Find where the given text appears and provide that cell's center as [x, y] coordinate. 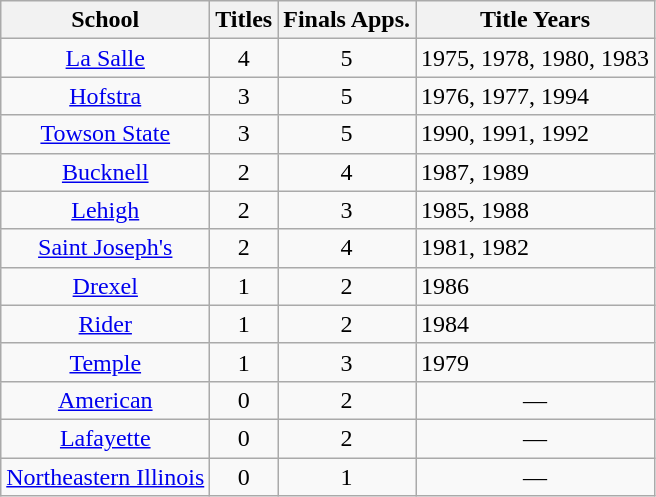
Saint Joseph's [106, 248]
Bucknell [106, 172]
1987, 1989 [536, 172]
1986 [536, 286]
1984 [536, 324]
1979 [536, 362]
Hofstra [106, 96]
1990, 1991, 1992 [536, 134]
Lehigh [106, 210]
Title Years [536, 20]
Rider [106, 324]
1981, 1982 [536, 248]
Northeastern Illinois [106, 477]
School [106, 20]
Finals Apps. [347, 20]
American [106, 400]
Titles [244, 20]
1975, 1978, 1980, 1983 [536, 58]
Temple [106, 362]
Lafayette [106, 438]
1976, 1977, 1994 [536, 96]
La Salle [106, 58]
Drexel [106, 286]
1985, 1988 [536, 210]
Towson State [106, 134]
